Find where the given text appears and provide that cell's center as (x, y) coordinate. 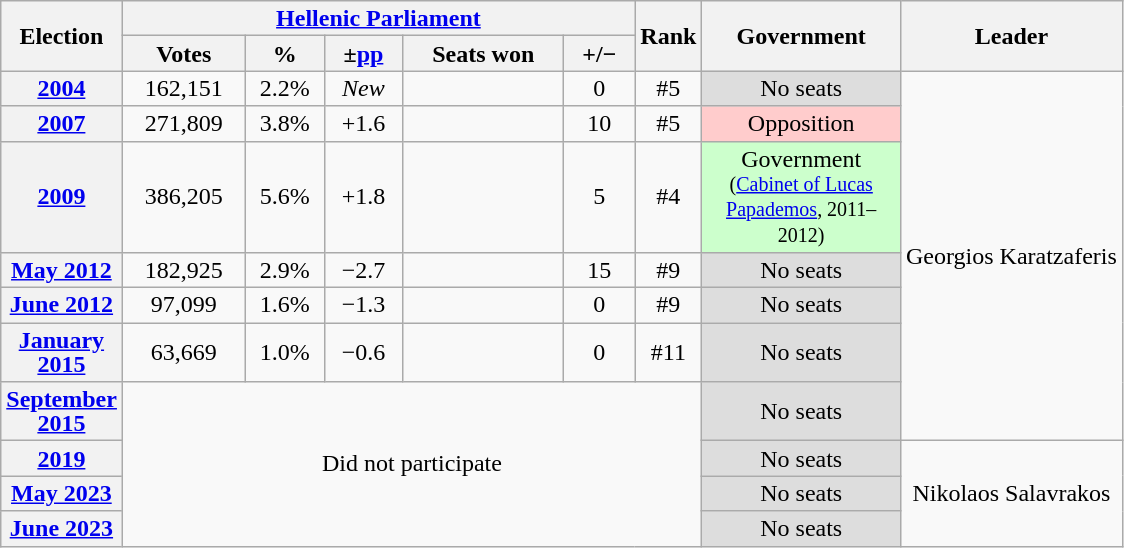
Hellenic Parliament (378, 18)
June 2023 (62, 528)
2007 (62, 124)
Opposition (802, 124)
63,669 (184, 352)
1.0% (286, 352)
Government (802, 36)
5.6% (286, 197)
10 (600, 124)
June 2012 (62, 306)
September 2015 (62, 412)
+/− (600, 54)
New (364, 88)
±pp (364, 54)
−2.7 (364, 270)
2009 (62, 197)
−0.6 (364, 352)
Leader (1011, 36)
2004 (62, 88)
May 2023 (62, 494)
Nikolaos Salavrakos (1011, 494)
% (286, 54)
97,099 (184, 306)
+1.6 (364, 124)
162,151 (184, 88)
386,205 (184, 197)
2.2% (286, 88)
January 2015 (62, 352)
182,925 (184, 270)
Did not participate (412, 464)
1.6% (286, 306)
15 (600, 270)
−1.3 (364, 306)
Rank (668, 36)
2.9% (286, 270)
#4 (668, 197)
5 (600, 197)
Georgios Karatzaferis (1011, 256)
271,809 (184, 124)
+1.8 (364, 197)
May 2012 (62, 270)
3.8% (286, 124)
Election (62, 36)
Votes (184, 54)
2019 (62, 458)
Government(Cabinet of Lucas Papademos, 2011–2012) (802, 197)
#11 (668, 352)
Seats won (484, 54)
